For the text-containing cell, return its midpoint in (x, y) coordinate format. 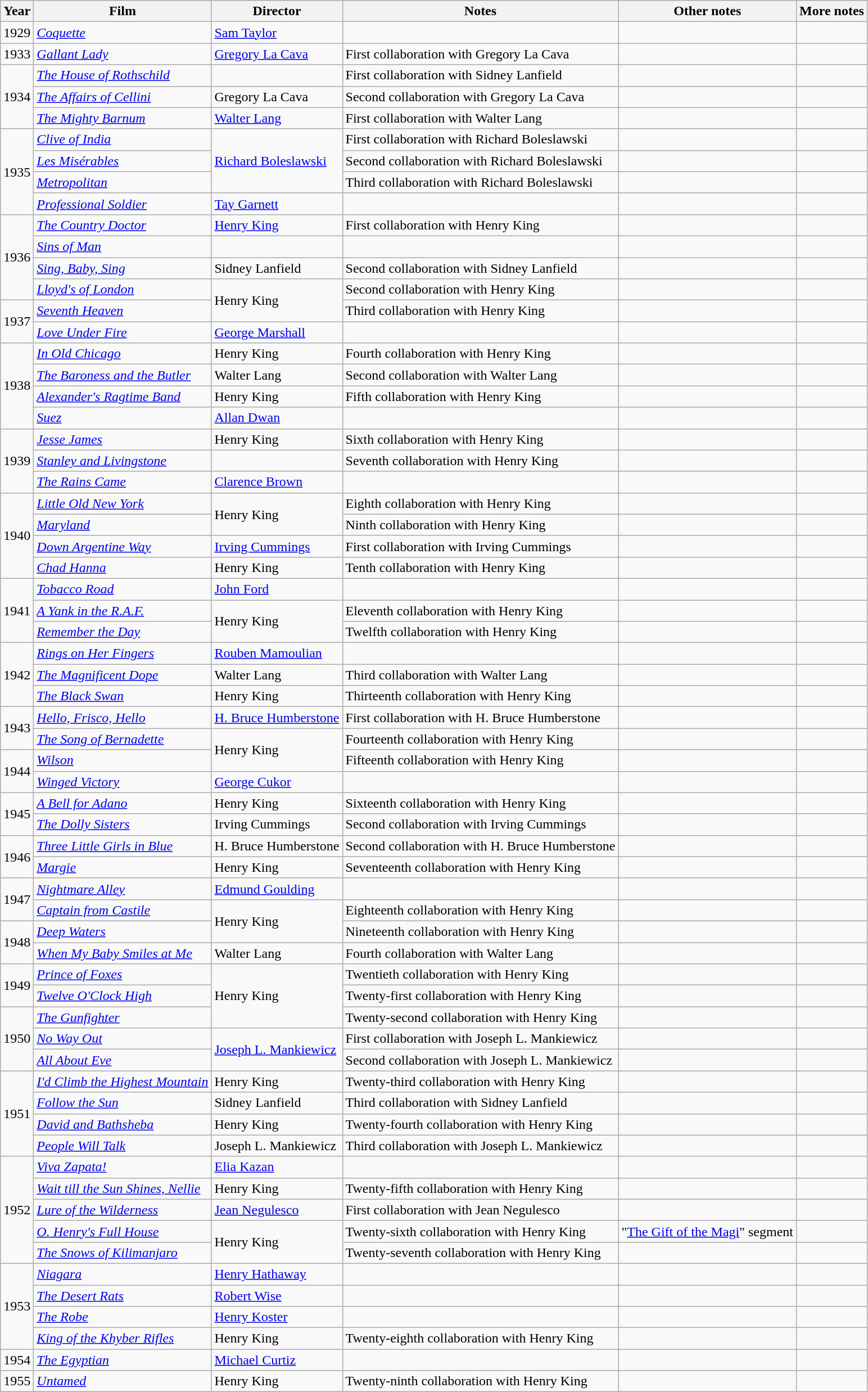
1933 (17, 54)
First collaboration with Sidney Lanfield (480, 75)
The Snows of Kilimanjaro (123, 1253)
1951 (17, 1114)
King of the Khyber Rifles (123, 1339)
1953 (17, 1306)
The Desert Rats (123, 1295)
The Gunfighter (123, 1017)
John Ford (277, 589)
1948 (17, 942)
Seventh collaboration with Henry King (480, 461)
Seventh Heaven (123, 311)
Three Little Girls in Blue (123, 846)
Remember the Day (123, 632)
First collaboration with Joseph L. Mankiewicz (480, 1039)
Sixteenth collaboration with Henry King (480, 803)
Hello, Frisco, Hello (123, 718)
The Egyptian (123, 1360)
The Mighty Barnum (123, 118)
Les Misérables (123, 161)
Twenty-third collaboration with Henry King (480, 1082)
1955 (17, 1381)
1950 (17, 1039)
Suez (123, 418)
Viva Zapata! (123, 1167)
The Country Doctor (123, 225)
More notes (832, 11)
George Cukor (277, 782)
Down Argentine Way (123, 546)
1935 (17, 172)
Eighth collaboration with Henry King (480, 503)
Sixth collaboration with Henry King (480, 439)
Third collaboration with Walter Lang (480, 675)
Richard Boleslawski (277, 161)
Second collaboration with Walter Lang (480, 375)
Year (17, 11)
1942 (17, 675)
Allan Dwan (277, 418)
Tenth collaboration with Henry King (480, 567)
The Baroness and the Butler (123, 375)
The Black Swan (123, 696)
David and Bathsheba (123, 1124)
Fourth collaboration with Walter Lang (480, 953)
First collaboration with Gregory La Cava (480, 54)
Little Old New York (123, 503)
A Yank in the R.A.F. (123, 610)
1938 (17, 386)
1945 (17, 814)
Henry Koster (277, 1317)
1949 (17, 985)
Second collaboration with Joseph L. Mankiewicz (480, 1060)
Second collaboration with Sidney Lanfield (480, 268)
In Old Chicago (123, 354)
Wilson (123, 760)
Twenty-fourth collaboration with Henry King (480, 1124)
Clarence Brown (277, 482)
Third collaboration with Joseph L. Mankiewicz (480, 1146)
Film (123, 11)
Eleventh collaboration with Henry King (480, 610)
The Rains Came (123, 482)
1946 (17, 857)
All About Eve (123, 1060)
Eighteenth collaboration with Henry King (480, 910)
Thirteenth collaboration with Henry King (480, 696)
The Magnificent Dope (123, 675)
1934 (17, 97)
Notes (480, 11)
Third collaboration with Henry King (480, 311)
1939 (17, 461)
1929 (17, 33)
1944 (17, 771)
Lloyd's of London (123, 290)
Clive of India (123, 139)
Alexander's Ragtime Band (123, 397)
Wait till the Sun Shines, Nellie (123, 1188)
Twenty-ninth collaboration with Henry King (480, 1381)
Sing, Baby, Sing (123, 268)
Winged Victory (123, 782)
1952 (17, 1210)
Fourth collaboration with Henry King (480, 354)
Jean Negulesco (277, 1210)
Henry Hathaway (277, 1274)
Elia Kazan (277, 1167)
Second collaboration with Richard Boleslawski (480, 161)
First collaboration with Irving Cummings (480, 546)
George Marshall (277, 332)
Nineteenth collaboration with Henry King (480, 931)
Second collaboration with H. Bruce Humberstone (480, 846)
Ninth collaboration with Henry King (480, 525)
Tobacco Road (123, 589)
Sam Taylor (277, 33)
Second collaboration with Irving Cummings (480, 825)
Untamed (123, 1381)
The House of Rothschild (123, 75)
Nightmare Alley (123, 889)
Twenty-sixth collaboration with Henry King (480, 1231)
1936 (17, 257)
Deep Waters (123, 931)
Twenty-eighth collaboration with Henry King (480, 1339)
Gallant Lady (123, 54)
Third collaboration with Sidney Lanfield (480, 1103)
Stanley and Livingstone (123, 461)
Michael Curtiz (277, 1360)
Tay Garnett (277, 204)
Robert Wise (277, 1295)
When My Baby Smiles at Me (123, 953)
Rouben Mamoulian (277, 654)
People Will Talk (123, 1146)
"The Gift of the Magi" segment (707, 1231)
Metropolitan (123, 182)
Captain from Castile (123, 910)
First collaboration with Richard Boleslawski (480, 139)
1940 (17, 535)
The Dolly Sisters (123, 825)
The Song of Bernadette (123, 739)
Sins of Man (123, 246)
Coquette (123, 33)
Professional Soldier (123, 204)
Twelfth collaboration with Henry King (480, 632)
Rings on Her Fingers (123, 654)
First collaboration with Walter Lang (480, 118)
Margie (123, 867)
O. Henry's Full House (123, 1231)
First collaboration with H. Bruce Humberstone (480, 718)
Director (277, 11)
No Way Out (123, 1039)
Second collaboration with Henry King (480, 290)
Seventeenth collaboration with Henry King (480, 867)
Twenty-seventh collaboration with Henry King (480, 1253)
Follow the Sun (123, 1103)
The Affairs of Cellini (123, 97)
1954 (17, 1360)
Second collaboration with Gregory La Cava (480, 97)
Jesse James (123, 439)
1941 (17, 610)
First collaboration with Jean Negulesco (480, 1210)
Niagara (123, 1274)
1943 (17, 728)
Twenty-fifth collaboration with Henry King (480, 1188)
Maryland (123, 525)
1937 (17, 322)
Twenty-first collaboration with Henry King (480, 996)
Twenty-second collaboration with Henry King (480, 1017)
Love Under Fire (123, 332)
Edmund Goulding (277, 889)
Third collaboration with Richard Boleslawski (480, 182)
I'd Climb the Highest Mountain (123, 1082)
1947 (17, 899)
Fifth collaboration with Henry King (480, 397)
Fifteenth collaboration with Henry King (480, 760)
Other notes (707, 11)
Prince of Foxes (123, 975)
A Bell for Adano (123, 803)
Lure of the Wilderness (123, 1210)
Twelve O'Clock High (123, 996)
Twentieth collaboration with Henry King (480, 975)
Fourteenth collaboration with Henry King (480, 739)
First collaboration with Henry King (480, 225)
The Robe (123, 1317)
Chad Hanna (123, 567)
